Detect which cell encompasses the target text, then output its [x, y] center coordinate. 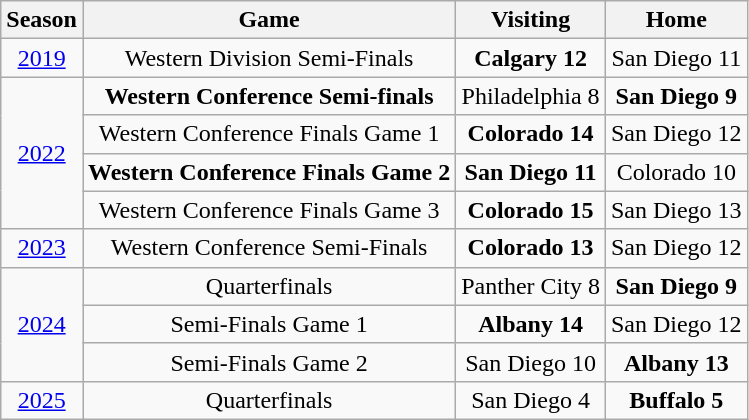
2019 [42, 58]
Western Conference Finals Game 3 [268, 210]
2023 [42, 248]
Season [42, 20]
Visiting [531, 20]
2025 [42, 400]
Colorado 10 [676, 172]
Semi-Finals Game 1 [268, 324]
Calgary 12 [531, 58]
Panther City 8 [531, 286]
Colorado 15 [531, 210]
Semi-Finals Game 2 [268, 362]
Western Conference Semi-Finals [268, 248]
Western Division Semi-Finals [268, 58]
Albany 14 [531, 324]
Buffalo 5 [676, 400]
Albany 13 [676, 362]
Colorado 14 [531, 134]
San Diego 10 [531, 362]
Home [676, 20]
Colorado 13 [531, 248]
Western Conference Semi-finals [268, 96]
2022 [42, 153]
Game [268, 20]
Western Conference Finals Game 2 [268, 172]
Philadelphia 8 [531, 96]
San Diego 13 [676, 210]
San Diego 4 [531, 400]
Western Conference Finals Game 1 [268, 134]
2024 [42, 324]
